Output the (x, y) coordinate of the center of the cell containing the given text.  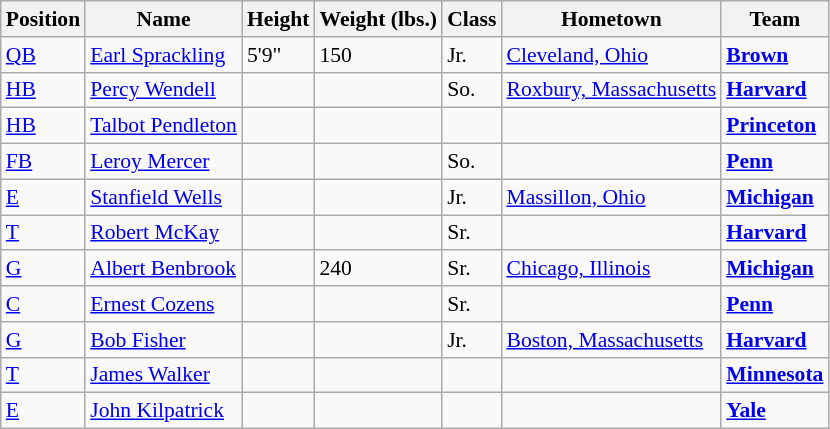
Yale (774, 411)
Leroy Mercer (164, 162)
Ernest Cozens (164, 304)
Chicago, Illinois (611, 269)
James Walker (164, 375)
Boston, Massachusetts (611, 340)
240 (378, 269)
Massillon, Ohio (611, 197)
Hometown (611, 19)
Robert McKay (164, 233)
Percy Wendell (164, 90)
Minnesota (774, 375)
Cleveland, Ohio (611, 55)
Height (278, 19)
Talbot Pendleton (164, 126)
5'9" (278, 55)
150 (378, 55)
Brown (774, 55)
Weight (lbs.) (378, 19)
Position (43, 19)
Stanfield Wells (164, 197)
FB (43, 162)
Class (472, 19)
Bob Fisher (164, 340)
Albert Benbrook (164, 269)
Earl Sprackling (164, 55)
QB (43, 55)
Roxbury, Massachusetts (611, 90)
Name (164, 19)
Team (774, 19)
Princeton (774, 126)
C (43, 304)
John Kilpatrick (164, 411)
